Locate the cell with the specified text and output its (x, y) center coordinate. 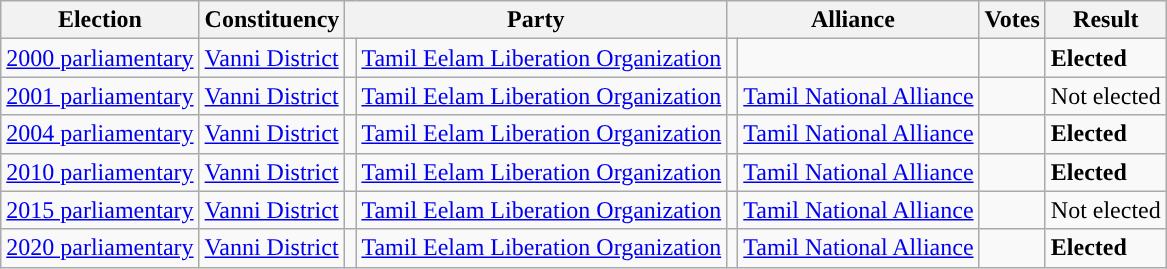
2000 parliamentary (100, 58)
2001 parliamentary (100, 96)
Alliance (853, 20)
2015 parliamentary (100, 210)
Election (100, 20)
Result (1106, 20)
Party (536, 20)
2020 parliamentary (100, 248)
Constituency (272, 20)
2004 parliamentary (100, 134)
2010 parliamentary (100, 172)
Votes (1012, 20)
